From the cell containing the given text, extract its center point as [x, y] coordinate. 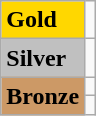
Gold [43, 20]
Silver [43, 58]
Bronze [43, 96]
